From the cell containing the given text, extract its center point as [X, Y] coordinate. 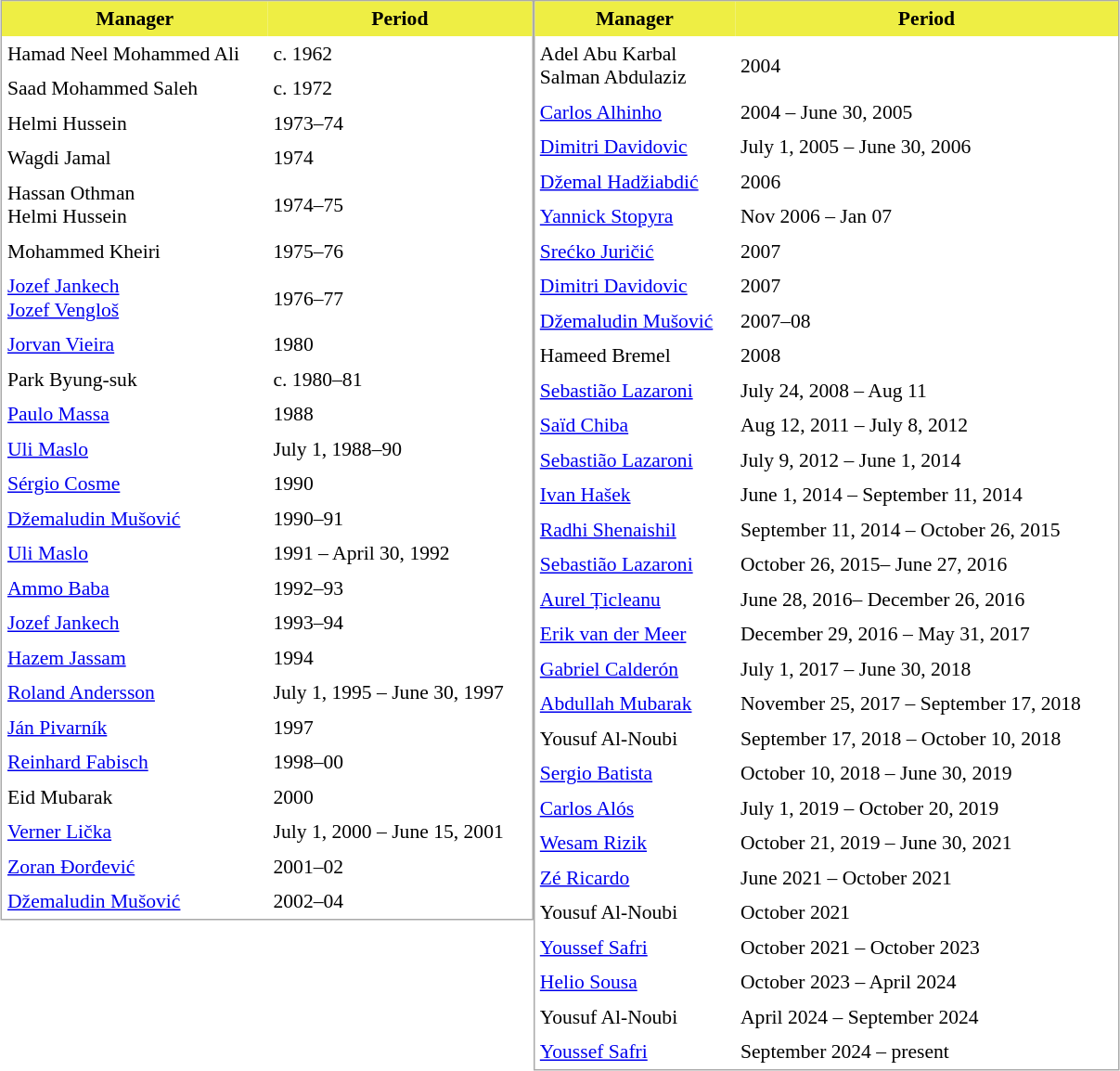
July 1, 1995 – June 30, 1997 [399, 693]
1990–91 [399, 519]
2006 [926, 182]
Abdullah Mubarak [635, 704]
June 2021 – October 2021 [926, 878]
October 2021 – October 2023 [926, 948]
2000 [399, 797]
Ivan Hašek [635, 496]
July 9, 2012 – June 1, 2014 [926, 460]
Saad Mohammed Saleh [135, 89]
Ján Pivarník [135, 728]
Adel Abu Karbal Salman Abdulaziz [635, 65]
Yannick Stopyra [635, 217]
Wesam Rizik [635, 844]
c. 1972 [399, 89]
Hamad Neel Mohammed Ali [135, 54]
Hassan Othman Helmi Hussein [135, 204]
September 17, 2018 – October 10, 2018 [926, 739]
Verner Lička [135, 832]
Jorvan Vieira [135, 345]
1998–00 [399, 763]
Paulo Massa [135, 415]
Reinhard Fabisch [135, 763]
2004 – June 30, 2005 [926, 112]
Eid Mubarak [135, 797]
2007–08 [926, 321]
1975–76 [399, 252]
1990 [399, 484]
Roland Andersson [135, 693]
2002–04 [399, 902]
July 1, 2019 – October 20, 2019 [926, 808]
Gabriel Calderón [635, 669]
Hazem Jassam [135, 658]
Mohammed Kheiri [135, 252]
Carlos Alós [635, 808]
Carlos Alhinho [635, 112]
October 10, 2018 – June 30, 2019 [926, 774]
Erik van der Meer [635, 635]
1991 – April 30, 1992 [399, 554]
December 29, 2016 – May 31, 2017 [926, 635]
Wagdi Jamal [135, 159]
October 21, 2019 – June 30, 2021 [926, 844]
2001–02 [399, 867]
1974–75 [399, 204]
Srećko Juričić [635, 252]
Helmi Hussein [135, 123]
October 2021 [926, 913]
1976–77 [399, 299]
2008 [926, 356]
Park Byung-suk [135, 380]
Džemal Hadžiabdić [635, 182]
1997 [399, 728]
Jozef Jankech Jozef Vengloš [135, 299]
September 11, 2014 – October 26, 2015 [926, 530]
1980 [399, 345]
Ammo Baba [135, 588]
Jozef Jankech [135, 624]
1994 [399, 658]
c. 1962 [399, 54]
October 26, 2015– June 27, 2016 [926, 565]
June 28, 2016– December 26, 2016 [926, 600]
Helio Sousa [635, 983]
Aurel Țicleanu [635, 600]
July 24, 2008 – Aug 11 [926, 391]
Zoran Đorđević [135, 867]
2004 [926, 65]
July 1, 2000 – June 15, 2001 [399, 832]
July 1, 1988–90 [399, 449]
1973–74 [399, 123]
Aug 12, 2011 – July 8, 2012 [926, 426]
October 2023 – April 2024 [926, 983]
September 2024 – present [926, 1052]
c. 1980–81 [399, 380]
Nov 2006 – Jan 07 [926, 217]
1992–93 [399, 588]
July 1, 2005 – June 30, 2006 [926, 148]
Sérgio Cosme [135, 484]
1974 [399, 159]
June 1, 2014 – September 11, 2014 [926, 496]
Saïd Chiba [635, 426]
July 1, 2017 – June 30, 2018 [926, 669]
Hameed Bremel [635, 356]
Sergio Batista [635, 774]
April 2024 – September 2024 [926, 1017]
November 25, 2017 – September 17, 2018 [926, 704]
1993–94 [399, 624]
Radhi Shenaishil [635, 530]
Zé Ricardo [635, 878]
1988 [399, 415]
